Detect which cell encompasses the target text, then output its [x, y] center coordinate. 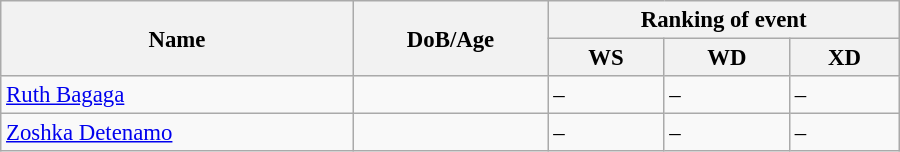
Zoshka Detenamo [177, 133]
Ruth Bagaga [177, 95]
Ranking of event [724, 20]
WD [727, 58]
WS [606, 58]
XD [845, 58]
Name [177, 38]
DoB/Age [450, 38]
